Identify which cell holds the provided text, then report its [X, Y] central coordinate. 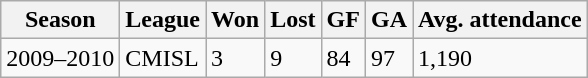
GA [388, 20]
Lost [293, 20]
3 [236, 58]
Season [60, 20]
GF [343, 20]
Avg. attendance [500, 20]
9 [293, 58]
CMISL [163, 58]
2009–2010 [60, 58]
1,190 [500, 58]
97 [388, 58]
League [163, 20]
84 [343, 58]
Won [236, 20]
